From the cell containing the given text, extract its center point as [X, Y] coordinate. 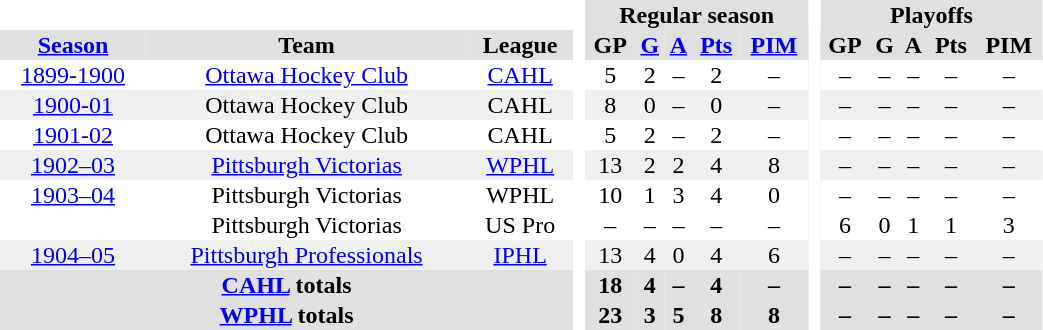
1899-1900 [73, 75]
18 [610, 285]
Pittsburgh Professionals [306, 255]
1902–03 [73, 165]
Season [73, 45]
Playoffs [932, 15]
1903–04 [73, 195]
10 [610, 195]
1900-01 [73, 105]
League [520, 45]
Team [306, 45]
Regular season [696, 15]
1901-02 [73, 135]
CAHL totals [286, 285]
WPHL totals [286, 315]
US Pro [520, 225]
23 [610, 315]
1904–05 [73, 255]
IPHL [520, 255]
